Find where the given text appears and provide that cell's center as [X, Y] coordinate. 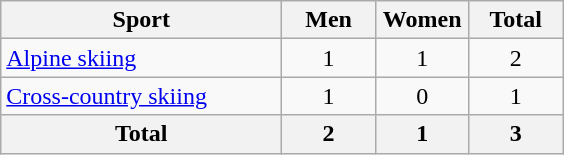
Women [422, 20]
Sport [142, 20]
Men [329, 20]
Cross-country skiing [142, 96]
3 [516, 134]
Alpine skiing [142, 58]
0 [422, 96]
